Capture the cell that displays the provided text and extract its (x, y) central coordinate. 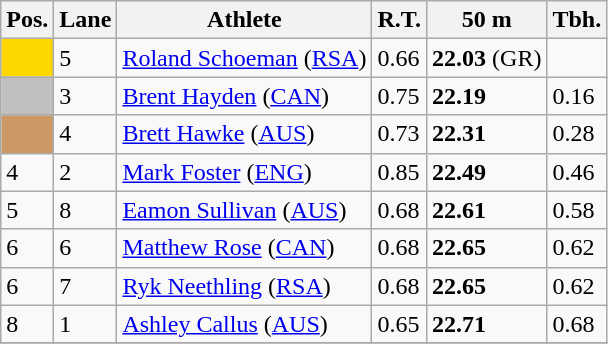
2 (86, 172)
Lane (86, 20)
0.85 (400, 172)
Brent Hayden (CAN) (244, 96)
0.73 (400, 134)
3 (86, 96)
Roland Schoeman (RSA) (244, 58)
0.16 (577, 96)
Mark Foster (ENG) (244, 172)
Ashley Callus (AUS) (244, 324)
Athlete (244, 20)
0.58 (577, 210)
Tbh. (577, 20)
0.75 (400, 96)
0.28 (577, 134)
50 m (487, 20)
22.71 (487, 324)
22.19 (487, 96)
Matthew Rose (CAN) (244, 248)
22.61 (487, 210)
Brett Hawke (AUS) (244, 134)
1 (86, 324)
0.66 (400, 58)
7 (86, 286)
22.31 (487, 134)
22.03 (GR) (487, 58)
22.49 (487, 172)
Pos. (28, 20)
0.46 (577, 172)
R.T. (400, 20)
Eamon Sullivan (AUS) (244, 210)
Ryk Neethling (RSA) (244, 286)
0.65 (400, 324)
